Capture the cell that displays the provided text and extract its (X, Y) central coordinate. 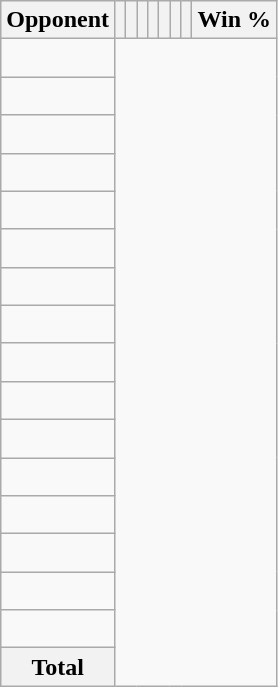
Win % (234, 20)
Opponent (58, 20)
Total (58, 667)
